Scan for the cell matching the given text and deliver its [X, Y] coordinate at center. 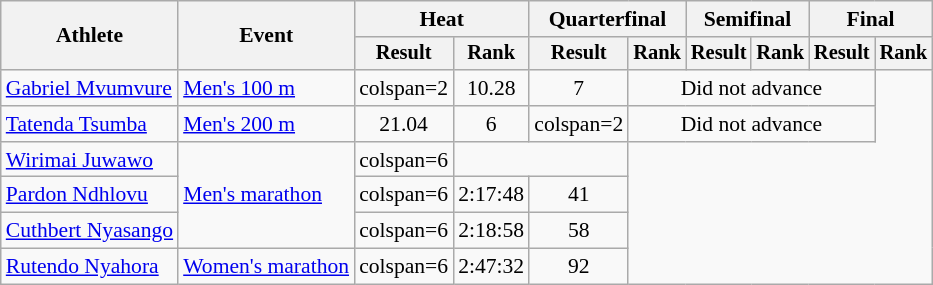
2:18:58 [491, 231]
2:17:48 [491, 195]
7 [578, 88]
Final [870, 19]
92 [578, 267]
Gabriel Mvumvure [90, 88]
Rutendo Nyahora [90, 267]
2:47:32 [491, 267]
21.04 [404, 124]
Pardon Ndhlovu [90, 195]
Athlete [90, 36]
6 [491, 124]
Wirimai Juwawo [90, 160]
Men's 100 m [266, 88]
Tatenda Tsumba [90, 124]
Men's marathon [266, 196]
Quarterfinal [608, 19]
Cuthbert Nyasango [90, 231]
41 [578, 195]
Semifinal [748, 19]
Women's marathon [266, 267]
Event [266, 36]
58 [578, 231]
10.28 [491, 88]
Heat [442, 19]
Men's 200 m [266, 124]
